Extract the [x, y] coordinate from the center of the cell holding the provided text.  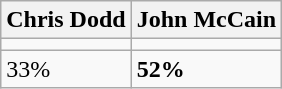
John McCain [206, 20]
52% [206, 69]
33% [66, 69]
Chris Dodd [66, 20]
